For the text-containing cell, return its midpoint in [X, Y] coordinate format. 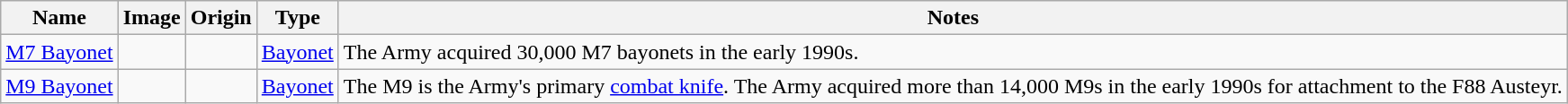
M7 Bayonet [59, 52]
Notes [953, 18]
Origin [221, 18]
Name [59, 18]
Image [151, 18]
M9 Bayonet [59, 86]
Type [297, 18]
The M9 is the Army's primary combat knife. The Army acquired more than 14,000 M9s in the early 1990s for attachment to the F88 Austeyr. [953, 86]
The Army acquired 30,000 M7 bayonets in the early 1990s. [953, 52]
